Extract the [X, Y] coordinate from the center of the cell holding the provided text.  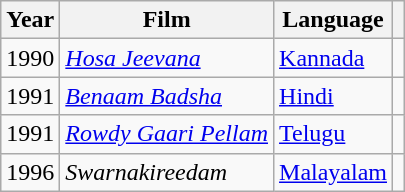
Kannada [334, 58]
1990 [30, 58]
Malayalam [334, 172]
Hosa Jeevana [167, 58]
Film [167, 20]
Rowdy Gaari Pellam [167, 134]
1996 [30, 172]
Year [30, 20]
Benaam Badsha [167, 96]
Telugu [334, 134]
Hindi [334, 96]
Language [334, 20]
Swarnakireedam [167, 172]
